Identify which cell holds the provided text, then report its [X, Y] central coordinate. 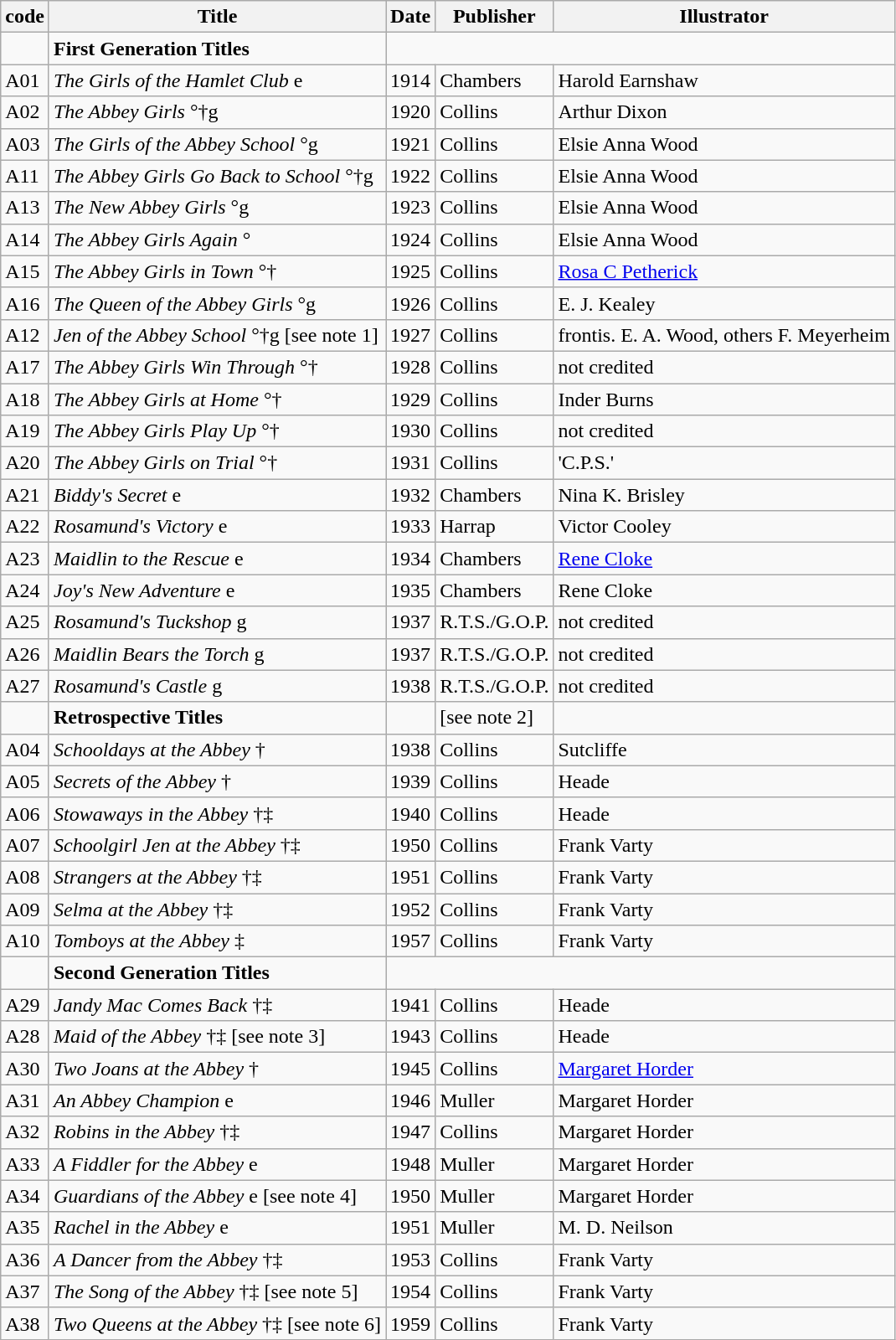
1959 [410, 1323]
A33 [25, 1164]
A27 [25, 686]
M. D. Neilson [723, 1228]
1930 [410, 431]
The Abbey Girls on Trial °† [217, 463]
1939 [410, 781]
1957 [410, 941]
Arthur Dixon [723, 112]
1923 [410, 208]
The Abbey Girls Win Through °† [217, 367]
Nina K. Brisley [723, 495]
The Girls of the Abbey School °g [217, 144]
1933 [410, 527]
1953 [410, 1260]
The Abbey Girls at Home °† [217, 399]
A Dancer from the Abbey †‡ [217, 1260]
An Abbey Champion e [217, 1100]
A Fiddler for the Abbey e [217, 1164]
Robins in the Abbey †‡ [217, 1132]
Second Generation Titles [217, 973]
Rosamund's Castle g [217, 686]
Jandy Mac Comes Back †‡ [217, 1005]
Rosamund's Tuckshop g [217, 622]
1946 [410, 1100]
A25 [25, 622]
[see note 2] [494, 718]
Guardians of the Abbey e [see note 4] [217, 1196]
Victor Cooley [723, 527]
A21 [25, 495]
The Abbey Girls in Town °† [217, 271]
Sutcliffe [723, 750]
Maidlin to the Rescue e [217, 559]
A07 [25, 845]
First Generation Titles [217, 49]
1932 [410, 495]
1929 [410, 399]
A26 [25, 654]
Illustrator [723, 17]
1927 [410, 335]
The Abbey Girls °†g [217, 112]
1940 [410, 813]
code [25, 17]
Inder Burns [723, 399]
A15 [25, 271]
1922 [410, 176]
1921 [410, 144]
A08 [25, 877]
Maid of the Abbey †‡ [see note 3] [217, 1037]
The New Abbey Girls °g [217, 208]
A36 [25, 1260]
A29 [25, 1005]
A03 [25, 144]
A10 [25, 941]
A37 [25, 1291]
A17 [25, 367]
A20 [25, 463]
1945 [410, 1069]
A19 [25, 431]
A05 [25, 781]
'C.P.S.' [723, 463]
Biddy's Secret e [217, 495]
Harold Earnshaw [723, 80]
Rosa C Petherick [723, 271]
1941 [410, 1005]
1928 [410, 367]
1920 [410, 112]
1924 [410, 240]
A28 [25, 1037]
Publisher [494, 17]
1914 [410, 80]
1947 [410, 1132]
A34 [25, 1196]
E. J. Kealey [723, 303]
1925 [410, 271]
The Queen of the Abbey Girls °g [217, 303]
1952 [410, 909]
A02 [25, 112]
Retrospective Titles [217, 718]
A01 [25, 80]
Maidlin Bears the Torch g [217, 654]
A24 [25, 590]
Secrets of the Abbey † [217, 781]
Jen of the Abbey School °†g [see note 1] [217, 335]
Tomboys at the Abbey ‡ [217, 941]
Title [217, 17]
Selma at the Abbey †‡ [217, 909]
A11 [25, 176]
A31 [25, 1100]
Rachel in the Abbey e [217, 1228]
Two Queens at the Abbey †‡ [see note 6] [217, 1323]
The Song of the Abbey †‡ [see note 5] [217, 1291]
A32 [25, 1132]
frontis. E. A. Wood, others F. Meyerheim [723, 335]
A06 [25, 813]
A16 [25, 303]
1935 [410, 590]
Strangers at the Abbey †‡ [217, 877]
Two Joans at the Abbey † [217, 1069]
A35 [25, 1228]
1934 [410, 559]
The Abbey Girls Go Back to School °†g [217, 176]
1931 [410, 463]
1954 [410, 1291]
1943 [410, 1037]
Stowaways in the Abbey †‡ [217, 813]
Schoolgirl Jen at the Abbey †‡ [217, 845]
A04 [25, 750]
Rosamund's Victory e [217, 527]
Harrap [494, 527]
The Abbey Girls Again ° [217, 240]
1948 [410, 1164]
1926 [410, 303]
Schooldays at the Abbey † [217, 750]
A13 [25, 208]
The Abbey Girls Play Up °† [217, 431]
Date [410, 17]
A22 [25, 527]
A12 [25, 335]
Joy's New Adventure e [217, 590]
A30 [25, 1069]
The Girls of the Hamlet Club e [217, 80]
A18 [25, 399]
A38 [25, 1323]
A14 [25, 240]
A23 [25, 559]
A09 [25, 909]
